Determine the [x, y] coordinate at the center of the cell enclosing the given text.  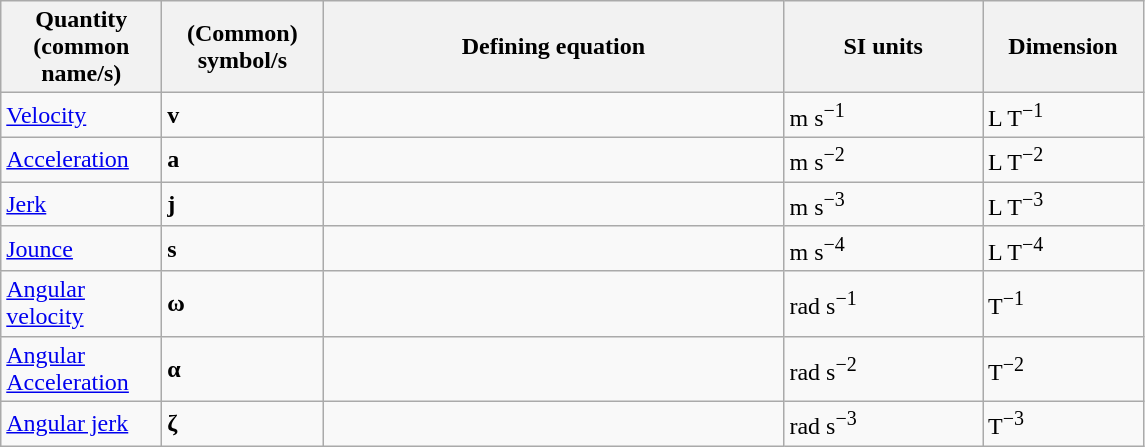
rad s−3 [884, 424]
j [242, 204]
Defining equation [554, 47]
ζ [242, 424]
s [242, 248]
v [242, 116]
Quantity (common name/s) [82, 47]
a [242, 160]
T−2 [1062, 368]
m s−1 [884, 116]
Jounce [82, 248]
Acceleration [82, 160]
Angular jerk [82, 424]
L T−1 [1062, 116]
Angular velocity [82, 304]
rad s−2 [884, 368]
ω [242, 304]
m s−3 [884, 204]
T−3 [1062, 424]
Angular Acceleration [82, 368]
(Common) symbol/s [242, 47]
L T−4 [1062, 248]
Velocity [82, 116]
m s−4 [884, 248]
T−1 [1062, 304]
Dimension [1062, 47]
Jerk [82, 204]
SI units [884, 47]
rad s−1 [884, 304]
α [242, 368]
L T−2 [1062, 160]
L T−3 [1062, 204]
m s−2 [884, 160]
